Capture the cell that displays the provided text and extract its (X, Y) central coordinate. 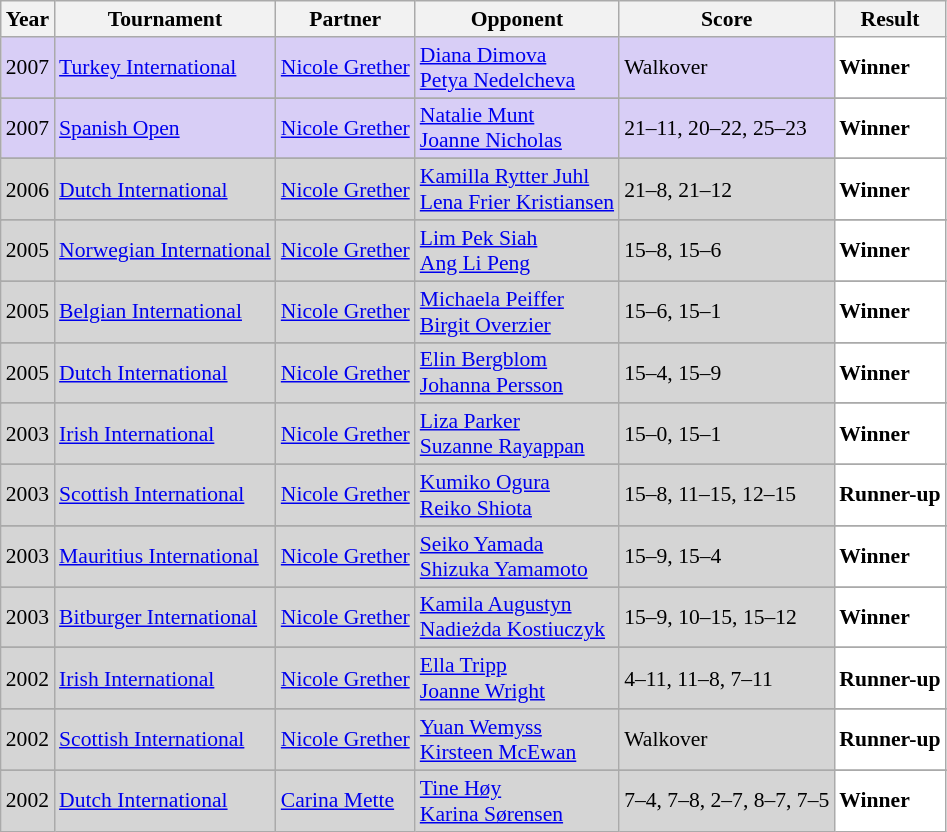
Lim Pek Siah Ang Li Peng (517, 250)
15–4, 15–9 (726, 372)
Michaela Peiffer Birgit Overzier (517, 312)
Tine Høy Karina Sørensen (517, 800)
4–11, 11–8, 7–11 (726, 678)
Yuan Wemyss Kirsteen McEwan (517, 740)
Seiko Yamada Shizuka Yamamoto (517, 556)
Kamila Augustyn Nadieżda Kostiuczyk (517, 618)
Norwegian International (165, 250)
Score (726, 19)
Ella Tripp Joanne Wright (517, 678)
Liza Parker Suzanne Rayappan (517, 434)
Result (890, 19)
7–4, 7–8, 2–7, 8–7, 7–5 (726, 800)
Kumiko Ogura Reiko Shiota (517, 496)
15–9, 15–4 (726, 556)
15–8, 15–6 (726, 250)
Belgian International (165, 312)
15–0, 15–1 (726, 434)
Opponent (517, 19)
Natalie Munt Joanne Nicholas (517, 128)
Bitburger International (165, 618)
Turkey International (165, 68)
21–11, 20–22, 25–23 (726, 128)
Spanish Open (165, 128)
15–6, 15–1 (726, 312)
2006 (28, 190)
15–8, 11–15, 12–15 (726, 496)
Diana Dimova Petya Nedelcheva (517, 68)
21–8, 21–12 (726, 190)
Kamilla Rytter Juhl Lena Frier Kristiansen (517, 190)
Tournament (165, 19)
Partner (346, 19)
Elin Bergblom Johanna Persson (517, 372)
Carina Mette (346, 800)
Mauritius International (165, 556)
15–9, 10–15, 15–12 (726, 618)
Year (28, 19)
